Extract the [X, Y] coordinate from the center of the cell holding the provided text.  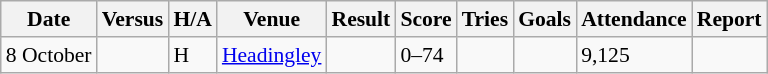
H/A [192, 19]
Versus [133, 19]
Tries [485, 19]
Report [730, 19]
8 October [49, 55]
0–74 [426, 55]
Headingley [272, 55]
Attendance [634, 19]
Venue [272, 19]
9,125 [634, 55]
Goals [544, 19]
Date [49, 19]
H [192, 55]
Result [360, 19]
Score [426, 19]
